Locate the cell with the specified text and output its [X, Y] center coordinate. 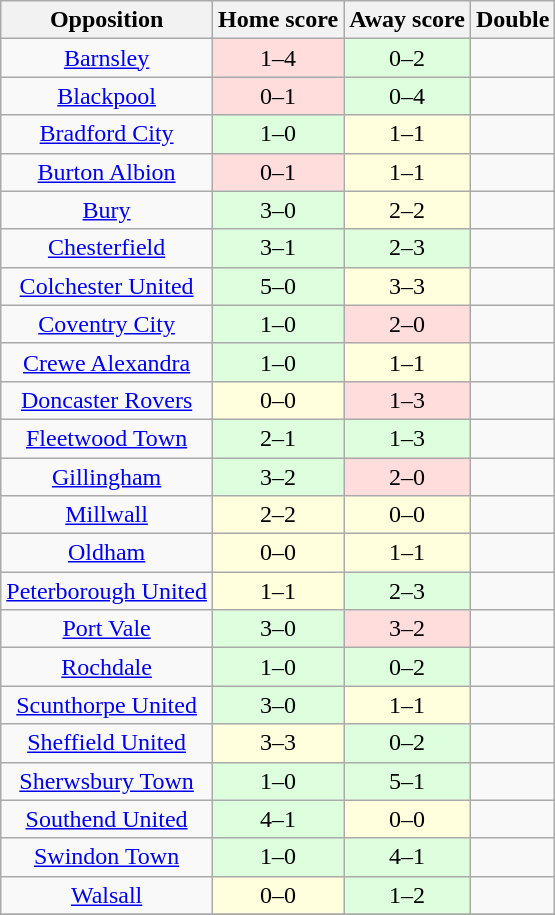
Bury [107, 210]
Away score [408, 20]
0–4 [408, 96]
Double [513, 20]
Chesterfield [107, 248]
Fleetwood Town [107, 438]
Oldham [107, 553]
Burton Albion [107, 172]
Bradford City [107, 134]
Walsall [107, 895]
Coventry City [107, 324]
Swindon Town [107, 857]
2–1 [278, 438]
Sheffield United [107, 743]
Barnsley [107, 58]
Scunthorpe United [107, 705]
Southend United [107, 819]
Gillingham [107, 477]
Doncaster Rovers [107, 400]
Peterborough United [107, 591]
5–0 [278, 286]
Opposition [107, 20]
Rochdale [107, 667]
Blackpool [107, 96]
1–4 [278, 58]
Crewe Alexandra [107, 362]
5–1 [408, 781]
1–2 [408, 895]
Millwall [107, 515]
Sherwsbury Town [107, 781]
Home score [278, 20]
3–1 [278, 248]
Colchester United [107, 286]
Port Vale [107, 629]
